For the text-containing cell, return its midpoint in [X, Y] coordinate format. 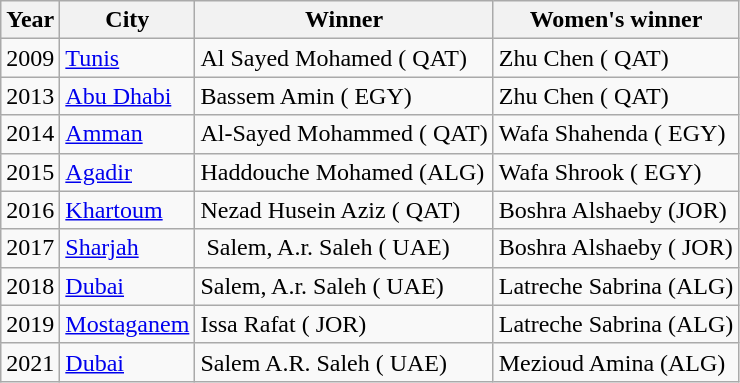
Amman [128, 134]
2017 [30, 248]
Bassem Amin ( EGY) [344, 96]
Khartoum [128, 210]
2016 [30, 210]
Tunis [128, 58]
Salem A.R. Saleh ( UAE) [344, 362]
Mostaganem [128, 324]
Wafa Shahenda ( EGY) [616, 134]
2009 [30, 58]
2013 [30, 96]
Nezad Husein Aziz ( QAT) [344, 210]
Haddouche Mohamed (ALG) [344, 172]
2014 [30, 134]
Agadir [128, 172]
2018 [30, 286]
2021 [30, 362]
Boshra Alshaeby (JOR) [616, 210]
Issa Rafat ( JOR) [344, 324]
Boshra Alshaeby ( JOR) [616, 248]
Sharjah [128, 248]
Winner [344, 20]
Year [30, 20]
Wafa Shrook ( EGY) [616, 172]
Women's winner [616, 20]
Al Sayed Mohamed ( QAT) [344, 58]
Abu Dhabi [128, 96]
City [128, 20]
Al-Sayed Mohammed ( QAT) [344, 134]
2015 [30, 172]
Mezioud Amina (ALG) [616, 362]
2019 [30, 324]
